Provide the (x, y) coordinate of the cell's center where the given text is located.  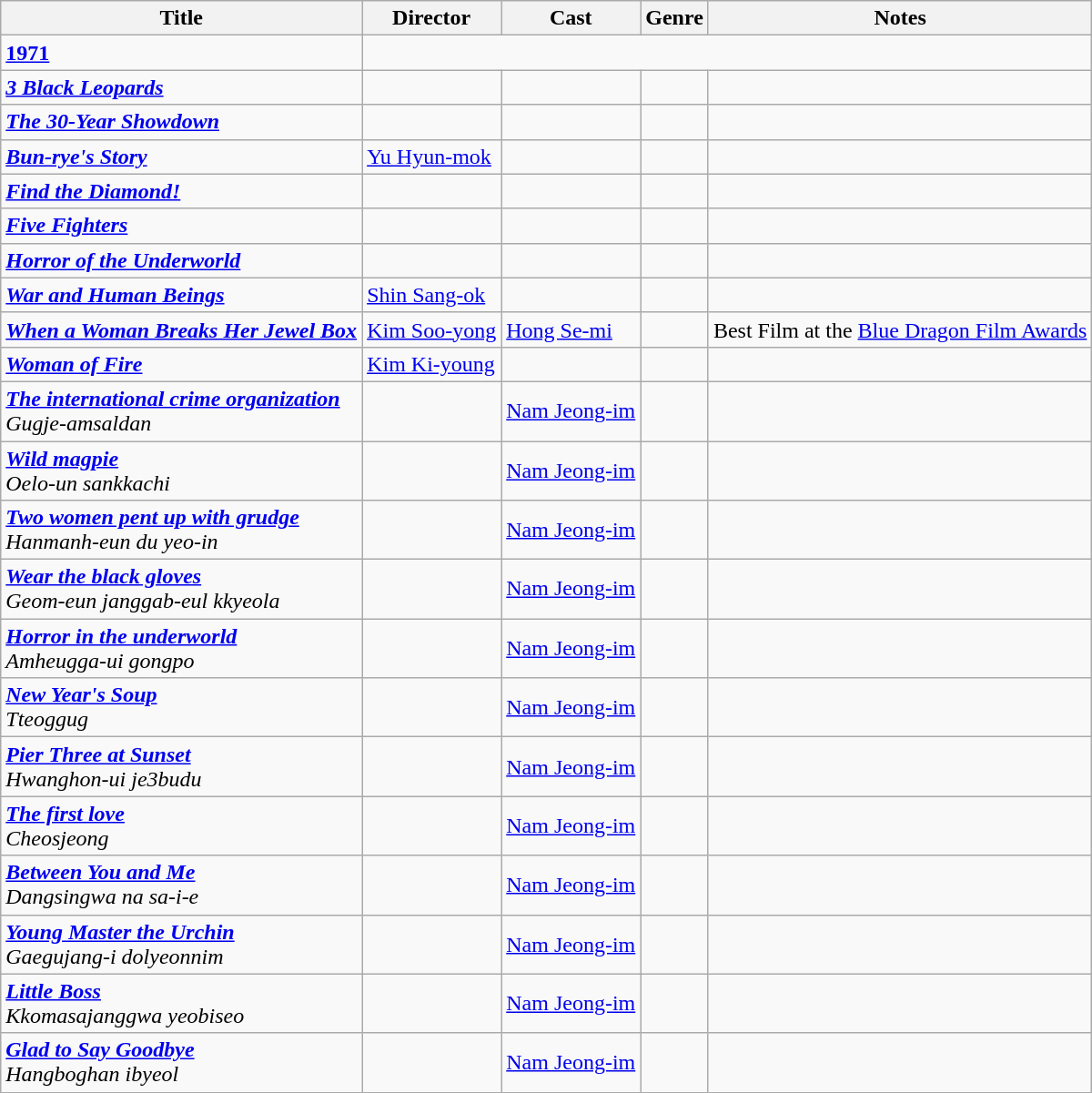
Between You and MeDangsingwa na sa-i-e (182, 885)
Kim Soo-yong (431, 329)
Hong Se-mi (571, 329)
Cast (571, 18)
Horror of the Underworld (182, 260)
Glad to Say GoodbyeHangboghan ibyeol (182, 1063)
Director (431, 18)
Two women pent up with grudgeHanmanh-eun du yeo-in (182, 530)
Five Fighters (182, 226)
Genre (675, 18)
The 30-Year Showdown (182, 122)
War and Human Beings (182, 295)
The first loveCheosjeong (182, 826)
New Year's SoupTteoggug (182, 708)
Yu Hyun-mok (431, 157)
1971 (182, 53)
Little BossKkomasajanggwa yeobiseo (182, 1003)
3 Black Leopards (182, 87)
Best Film at the Blue Dragon Film Awards (900, 329)
Bun-rye's Story (182, 157)
The international crime organizationGugje-amsaldan (182, 411)
Find the Diamond! (182, 191)
Notes (900, 18)
Young Master the UrchinGaegujang-i dolyeonnim (182, 945)
Horror in the underworldAmheugga-ui gongpo (182, 648)
Wild magpieOelo-un sankkachi (182, 470)
Woman of Fire (182, 364)
Pier Three at SunsetHwanghon-ui je3budu (182, 766)
Title (182, 18)
Shin Sang-ok (431, 295)
Kim Ki-young (431, 364)
When a Woman Breaks Her Jewel Box (182, 329)
Wear the black glovesGeom-eun janggab-eul kkyeola (182, 590)
